Determine the (x, y) coordinate at the center of the cell enclosing the given text.  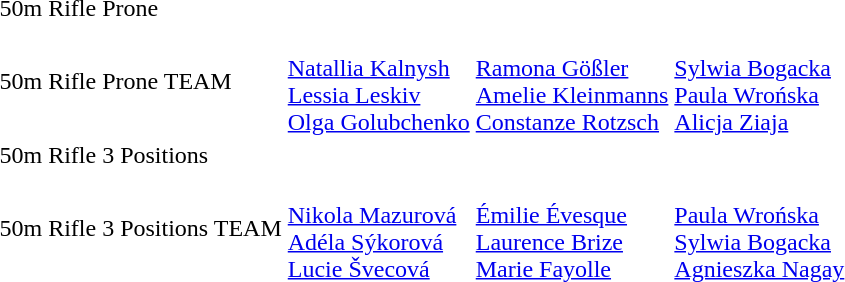
Natallia KalnyshLessia LeskivOlga Golubchenko (378, 82)
Ramona GößlerAmelie KleinmannsConstanze Rotzsch (572, 82)
